Search for the cell housing the specified text and yield its [X, Y] center coordinate. 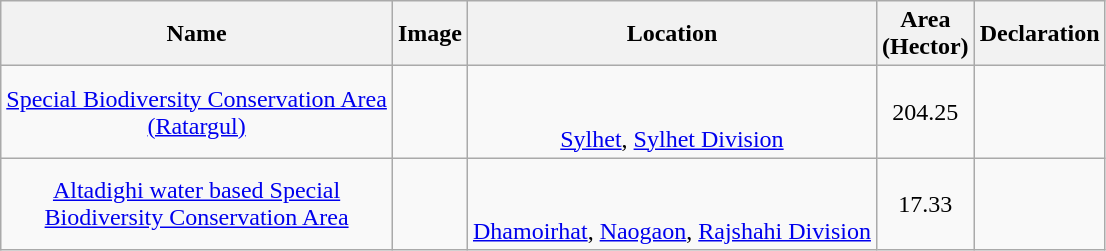
Name [197, 34]
Area(Hector) [925, 34]
Sylhet, Sylhet Division [672, 112]
Altadighi water based SpecialBiodiversity Conservation Area [197, 204]
Image [430, 34]
204.25 [925, 112]
Location [672, 34]
Special Biodiversity Conservation Area(Ratargul) [197, 112]
17.33 [925, 204]
Declaration [1040, 34]
Dhamoirhat, Naogaon, Rajshahi Division [672, 204]
